Scan for the cell matching the given text and deliver its [X, Y] coordinate at center. 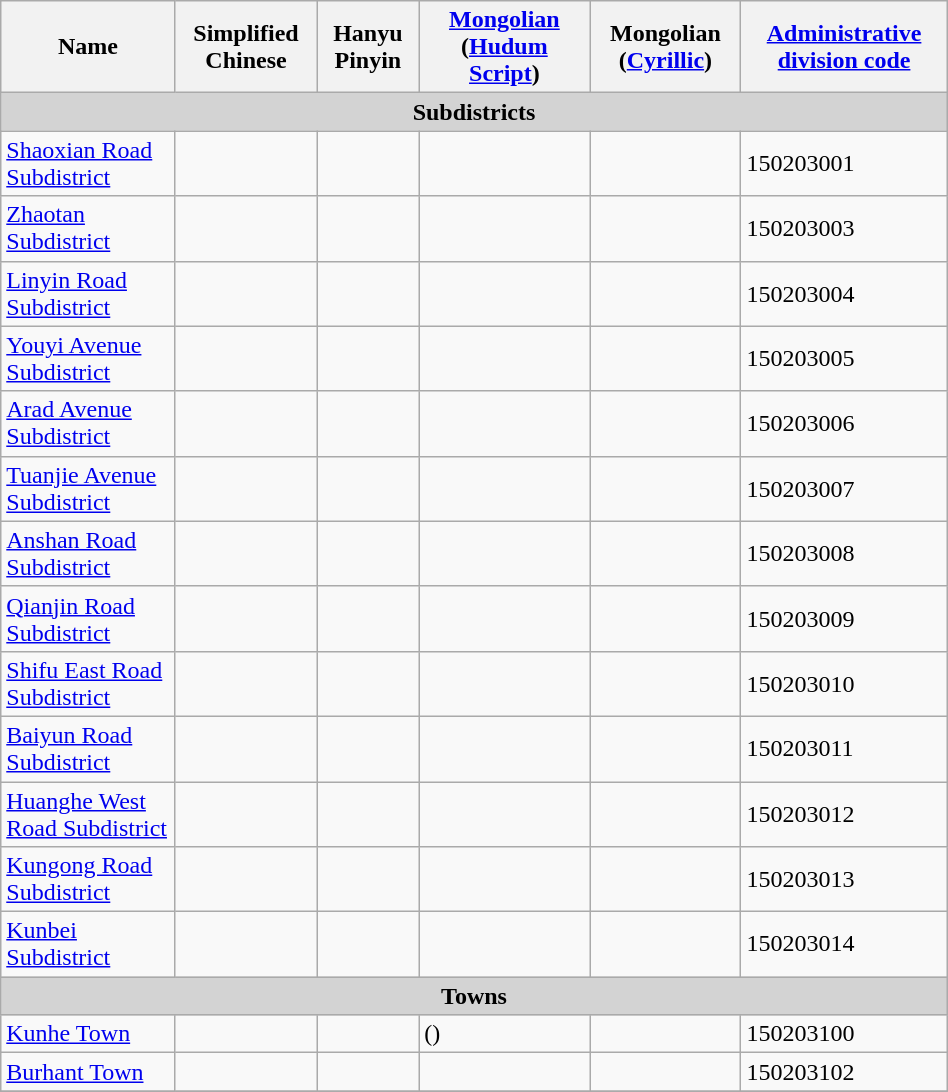
Hanyu Pinyin [368, 47]
Towns [474, 996]
150203013 [844, 880]
Tuanjie Avenue Subdistrict [88, 488]
Shaoxian Road Subdistrict [88, 164]
() [504, 1034]
Kunhe Town [88, 1034]
Simplified Chinese [246, 47]
Administrative division code [844, 47]
Mongolian (Hudum Script) [504, 47]
150203014 [844, 944]
150203008 [844, 554]
150203003 [844, 228]
150203102 [844, 1072]
150203004 [844, 294]
150203100 [844, 1034]
Linyin Road Subdistrict [88, 294]
150203005 [844, 358]
Qianjin Road Subdistrict [88, 618]
Shifu East Road Subdistrict [88, 684]
Kunbei Subdistrict [88, 944]
Arad Avenue Subdistrict [88, 424]
Kungong Road Subdistrict [88, 880]
Baiyun Road Subdistrict [88, 748]
150203011 [844, 748]
150203007 [844, 488]
150203010 [844, 684]
150203009 [844, 618]
Huanghe West Road Subdistrict [88, 814]
150203001 [844, 164]
Anshan Road Subdistrict [88, 554]
Burhant Town [88, 1072]
150203006 [844, 424]
Mongolian (Cyrillic) [666, 47]
Zhaotan Subdistrict [88, 228]
Name [88, 47]
Subdistricts [474, 112]
150203012 [844, 814]
Youyi Avenue Subdistrict [88, 358]
